Locate the cell with the specified text and output its [X, Y] center coordinate. 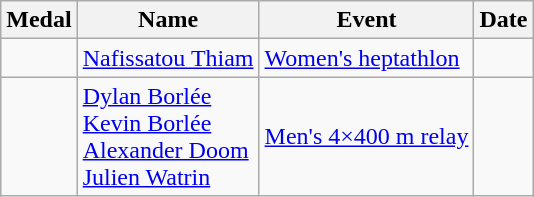
Nafissatou Thiam [168, 58]
Event [366, 20]
Men's 4×400 m relay [366, 136]
Name [168, 20]
Dylan BorléeKevin BorléeAlexander DoomJulien Watrin [168, 136]
Women's heptathlon [366, 58]
Date [504, 20]
Medal [39, 20]
